Detect which cell encompasses the target text, then output its (X, Y) center coordinate. 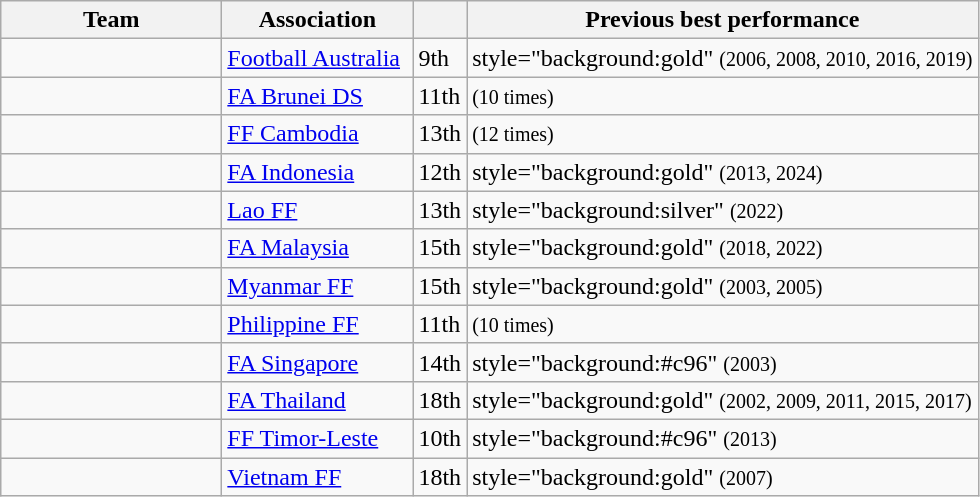
FA Thailand (318, 400)
12th (440, 172)
Vietnam FF (318, 477)
style="background:#c96" (2013) (722, 438)
9th (440, 58)
Philippine FF (318, 324)
FA Singapore (318, 362)
Football Australia (318, 58)
style="background:gold" (2018, 2022) (722, 248)
FA Malaysia (318, 248)
(12 times) (722, 134)
style="background:gold" (2003, 2005) (722, 286)
10th (440, 438)
Lao FF (318, 210)
style="background:gold" (2007) (722, 477)
FA Brunei DS (318, 96)
Previous best performance (722, 20)
Association (318, 20)
14th (440, 362)
FF Timor-Leste (318, 438)
style="background:silver" (2022) (722, 210)
Myanmar FF (318, 286)
style="background:gold" (2006, 2008, 2010, 2016, 2019) (722, 58)
Team (112, 20)
style="background:gold" (2002, 2009, 2011, 2015, 2017) (722, 400)
style="background:gold" (2013, 2024) (722, 172)
FA Indonesia (318, 172)
FF Cambodia (318, 134)
style="background:#c96" (2003) (722, 362)
